Provide the [x, y] coordinate of the cell's center where the given text is located.  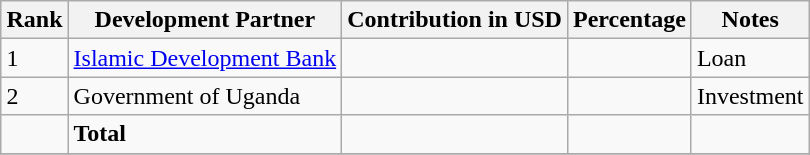
Contribution in USD [455, 20]
Notes [750, 20]
Loan [750, 58]
2 [34, 96]
Investment [750, 96]
Rank [34, 20]
Development Partner [205, 20]
1 [34, 58]
Islamic Development Bank [205, 58]
Government of Uganda [205, 96]
Percentage [629, 20]
Total [205, 134]
